Provide the (X, Y) coordinate of the cell's center where the given text is located.  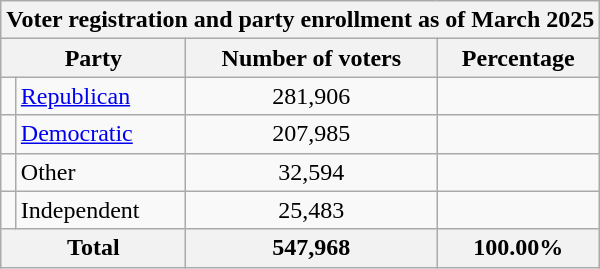
Republican (100, 96)
Party (94, 58)
Voter registration and party enrollment as of March 2025 (300, 20)
100.00% (518, 248)
32,594 (312, 172)
281,906 (312, 96)
Other (100, 172)
Percentage (518, 58)
Independent (100, 210)
Number of voters (312, 58)
Total (94, 248)
25,483 (312, 210)
207,985 (312, 134)
547,968 (312, 248)
Democratic (100, 134)
